Return (x, y) of the center of cell containing provided text 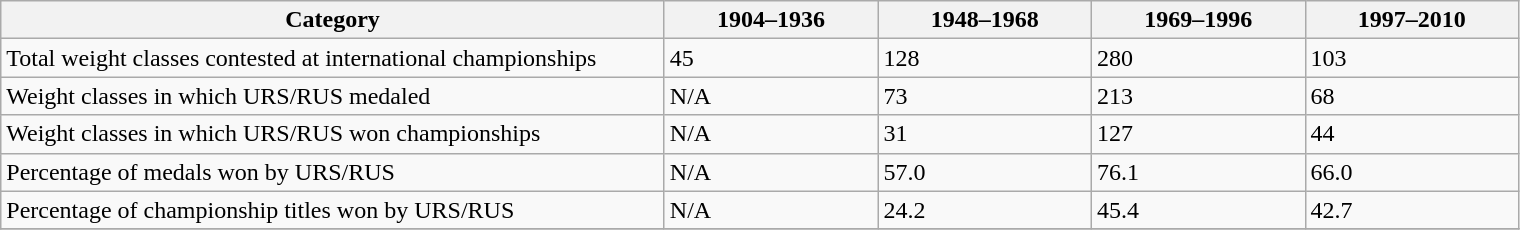
1904–1936 (771, 20)
Weight classes in which URS/RUS won championships (333, 134)
45.4 (1198, 210)
1948–1968 (985, 20)
31 (985, 134)
128 (985, 58)
57.0 (985, 172)
280 (1198, 58)
42.7 (1412, 210)
213 (1198, 96)
Category (333, 20)
Percentage of medals won by URS/RUS (333, 172)
103 (1412, 58)
66.0 (1412, 172)
Percentage of championship titles won by URS/RUS (333, 210)
73 (985, 96)
1969–1996 (1198, 20)
24.2 (985, 210)
Total weight classes contested at international championships (333, 58)
127 (1198, 134)
45 (771, 58)
44 (1412, 134)
76.1 (1198, 172)
Weight classes in which URS/RUS medaled (333, 96)
1997–2010 (1412, 20)
68 (1412, 96)
